Output the [X, Y] coordinate of the center of the cell containing the given text.  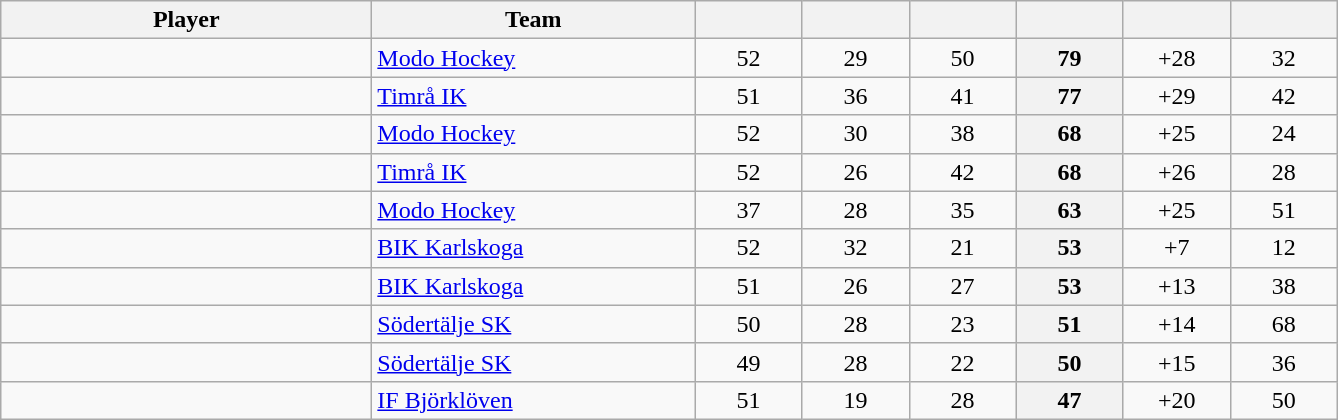
+28 [1176, 58]
+7 [1176, 248]
23 [962, 324]
29 [856, 58]
Team [534, 20]
77 [1070, 96]
37 [748, 210]
22 [962, 362]
27 [962, 286]
47 [1070, 400]
+15 [1176, 362]
79 [1070, 58]
+29 [1176, 96]
63 [1070, 210]
+26 [1176, 172]
30 [856, 134]
+20 [1176, 400]
Player [186, 20]
19 [856, 400]
24 [1284, 134]
+13 [1176, 286]
12 [1284, 248]
IF Björklöven [534, 400]
+14 [1176, 324]
49 [748, 362]
41 [962, 96]
21 [962, 248]
35 [962, 210]
